Output the [x, y] coordinate of the center of the cell containing the given text.  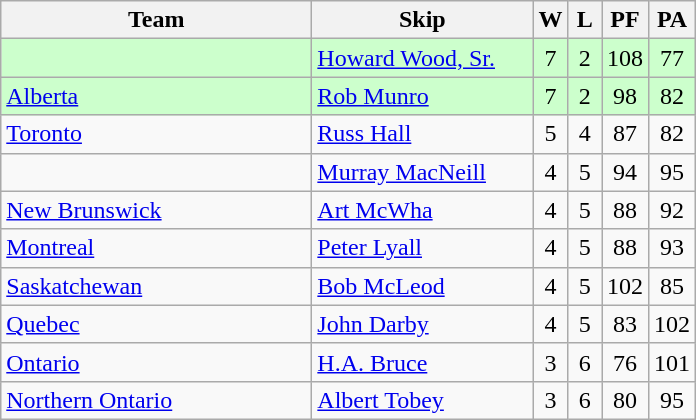
Howard Wood, Sr. [422, 58]
Russ Hall [422, 134]
Bob McLeod [422, 286]
87 [626, 134]
Saskatchewan [156, 286]
Murray MacNeill [422, 172]
Team [156, 20]
Quebec [156, 324]
PA [672, 20]
Art McWha [422, 210]
W [550, 20]
108 [626, 58]
New Brunswick [156, 210]
PF [626, 20]
101 [672, 362]
Northern Ontario [156, 400]
93 [672, 248]
94 [626, 172]
Peter Lyall [422, 248]
Albert Tobey [422, 400]
Ontario [156, 362]
92 [672, 210]
H.A. Bruce [422, 362]
77 [672, 58]
80 [626, 400]
85 [672, 286]
Montreal [156, 248]
98 [626, 96]
76 [626, 362]
Skip [422, 20]
L [585, 20]
Toronto [156, 134]
Rob Munro [422, 96]
83 [626, 324]
John Darby [422, 324]
Alberta [156, 96]
